Find where the given text appears and provide that cell's center as [X, Y] coordinate. 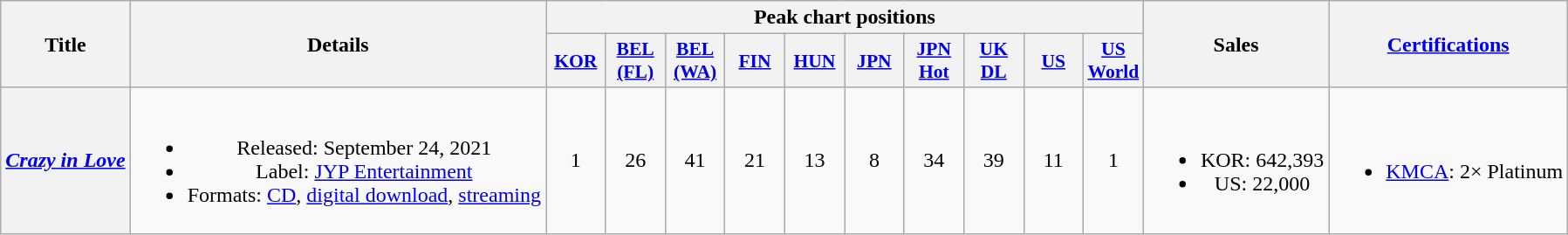
KOR: 642,393US: 22,000 [1236, 161]
Crazy in Love [65, 161]
21 [755, 161]
UKDL [994, 61]
Details [338, 44]
Peak chart positions [845, 17]
8 [874, 161]
HUN [814, 61]
US [1053, 61]
34 [934, 161]
11 [1053, 161]
KMCA: 2× Platinum [1448, 161]
41 [695, 161]
Title [65, 44]
JPN [874, 61]
FIN [755, 61]
JPNHot [934, 61]
39 [994, 161]
Released: September 24, 2021Label: JYP EntertainmentFormats: CD, digital download, streaming [338, 161]
Sales [1236, 44]
Certifications [1448, 44]
KOR [576, 61]
USWorld [1113, 61]
13 [814, 161]
26 [635, 161]
BEL(WA) [695, 61]
BEL(FL) [635, 61]
